Extract the [x, y] coordinate from the center of the cell holding the provided text.  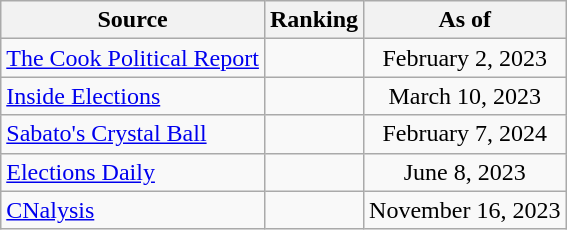
Source [133, 20]
February 7, 2024 [465, 134]
March 10, 2023 [465, 96]
CNalysis [133, 210]
June 8, 2023 [465, 172]
Elections Daily [133, 172]
February 2, 2023 [465, 58]
Inside Elections [133, 96]
As of [465, 20]
Ranking [314, 20]
The Cook Political Report [133, 58]
November 16, 2023 [465, 210]
Sabato's Crystal Ball [133, 134]
